Find where the given text appears and provide that cell's center as (X, Y) coordinate. 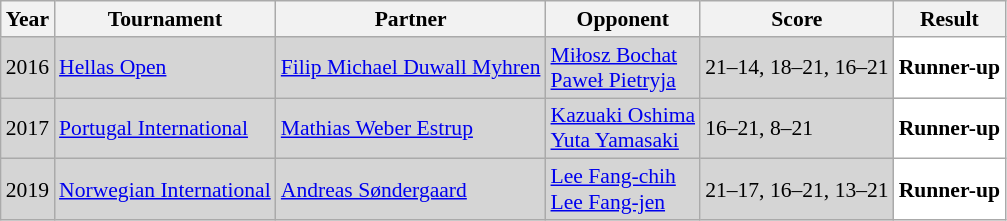
21–17, 16–21, 13–21 (797, 190)
Partner (411, 19)
2019 (28, 190)
Year (28, 19)
Andreas Søndergaard (411, 190)
Kazuaki Oshima Yuta Yamasaki (622, 128)
Lee Fang-chih Lee Fang-jen (622, 190)
Miłosz Bochat Paweł Pietryja (622, 68)
Opponent (622, 19)
2016 (28, 68)
Hellas Open (165, 68)
Score (797, 19)
Norwegian International (165, 190)
Mathias Weber Estrup (411, 128)
Filip Michael Duwall Myhren (411, 68)
21–14, 18–21, 16–21 (797, 68)
Tournament (165, 19)
Portugal International (165, 128)
16–21, 8–21 (797, 128)
Result (950, 19)
2017 (28, 128)
